Return the [x, y] coordinate for the center point of the cell that contains the specified text.  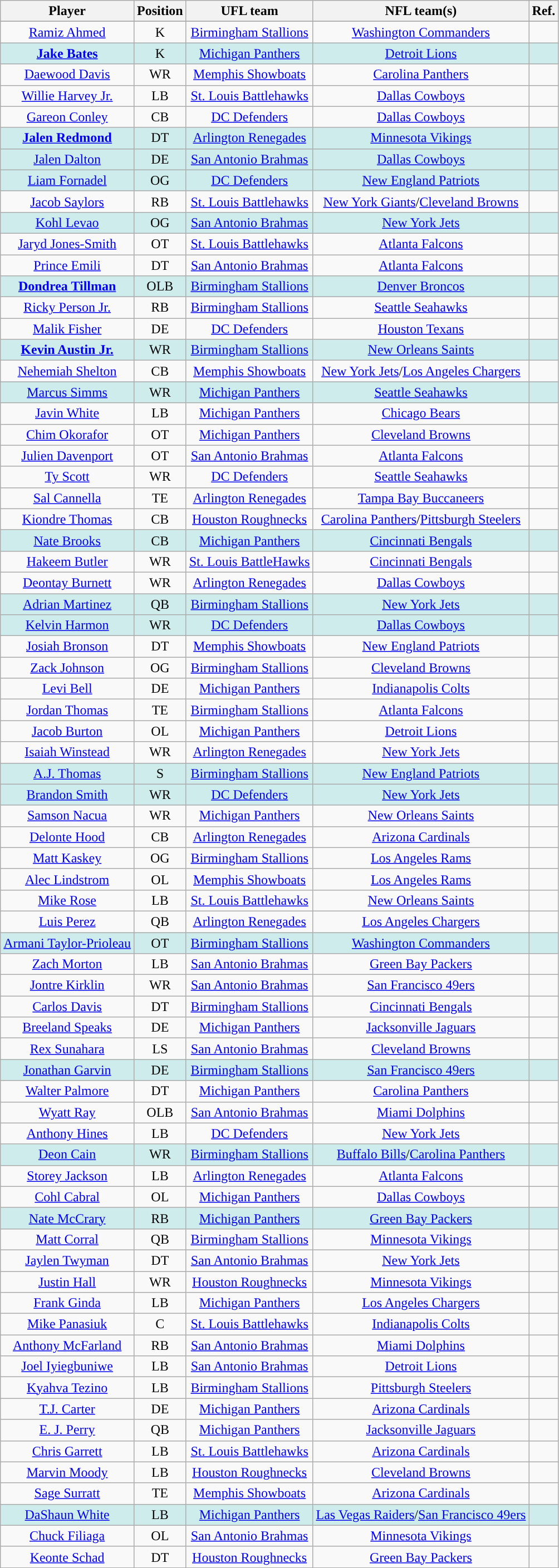
Marvin Moody [67, 1472]
Adrian Martinez [67, 604]
New York Giants/Cleveland Browns [421, 201]
Rex Sunahara [67, 1049]
Prince Emili [67, 265]
C [160, 1324]
Kelvin Harmon [67, 625]
Buffalo Bills/Carolina Panthers [421, 1155]
Deontay Burnett [67, 583]
Chicago Bears [421, 413]
Nate Brooks [67, 540]
Brandon Smith [67, 795]
Samson Nacua [67, 816]
Dondrea Tillman [67, 287]
S [160, 773]
Chuck Filiaga [67, 1536]
A.J. Thomas [67, 773]
Ricky Person Jr. [67, 308]
Player [67, 11]
Jalen Dalton [67, 159]
DaShaun White [67, 1515]
Carolina Panthers/Pittsburgh Steelers [421, 519]
Kiondre Thomas [67, 519]
Matt Corral [67, 1239]
Nehemiah Shelton [67, 371]
Josiah Bronson [67, 647]
Keonte Schad [67, 1557]
Sal Cannella [67, 498]
Isaiah Winstead [67, 752]
Deon Cain [67, 1155]
E. J. Perry [67, 1430]
Armani Taylor-Prioleau [67, 943]
Gareon Conley [67, 117]
Kevin Austin Jr. [67, 350]
Mike Rose [67, 900]
Jalen Redmond [67, 138]
Carlos Davis [67, 1007]
Anthony McFarland [67, 1345]
St. Louis BattleHawks [249, 561]
Kyahva Tezino [67, 1388]
Jake Bates [67, 53]
Ref. [543, 11]
Kohl Levao [67, 223]
Matt Kaskey [67, 858]
Zack Johnson [67, 668]
Hakeem Butler [67, 561]
Levi Bell [67, 689]
Jordan Thomas [67, 710]
Liam Fornadel [67, 180]
Marcus Simms [67, 392]
Joel Iyiegbuniwe [67, 1367]
NFL team(s) [421, 11]
Jacob Burton [67, 731]
Malik Fisher [67, 329]
Mike Panasiuk [67, 1324]
LS [160, 1049]
UFL team [249, 11]
Position [160, 11]
Luis Perez [67, 921]
Wyatt Ray [67, 1112]
Nate McCrary [67, 1218]
Anthony Hines [67, 1133]
Ramiz Ahmed [67, 32]
Javin White [67, 413]
Julien Davenport [67, 456]
Willie Harvey Jr. [67, 96]
Jaryd Jones-Smith [67, 244]
Sage Surratt [67, 1493]
Pittsburgh Steelers [421, 1388]
Jaylen Twyman [67, 1260]
Delonte Hood [67, 837]
Justin Hall [67, 1281]
Denver Broncos [421, 287]
Storey Jackson [67, 1176]
Cohl Cabral [67, 1197]
Frank Ginda [67, 1303]
Alec Lindstrom [67, 879]
Chim Okorafor [67, 435]
New York Jets/Los Angeles Chargers [421, 371]
Las Vegas Raiders/San Francisco 49ers [421, 1515]
Daewood Davis [67, 75]
Houston Texans [421, 329]
Ty Scott [67, 477]
T.J. Carter [67, 1409]
Walter Palmore [67, 1091]
Jacob Saylors [67, 201]
Tampa Bay Buccaneers [421, 498]
Chris Garrett [67, 1451]
Jonathan Garvin [67, 1070]
Jontre Kirklin [67, 985]
Breeland Speaks [67, 1028]
Zach Morton [67, 964]
